Locate the cell with the specified text and output its (x, y) center coordinate. 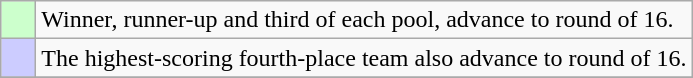
Winner, runner-up and third of each pool, advance to round of 16. (364, 20)
The highest-scoring fourth-place team also advance to round of 16. (364, 58)
